Determine the [X, Y] coordinate at the center of the cell enclosing the given text.  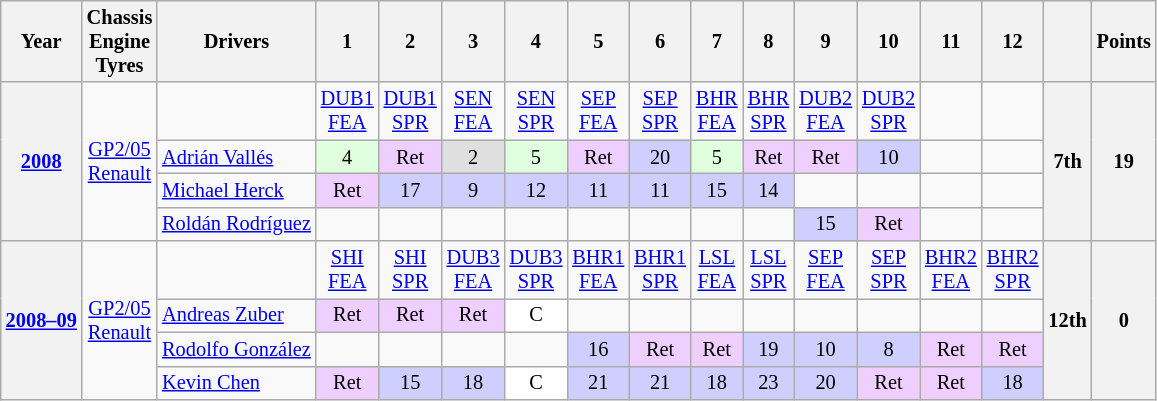
0 [1124, 320]
23 [769, 383]
12th [1068, 320]
DUB3SPR [536, 270]
DUB2FEA [826, 111]
SHIFEA [348, 270]
BHR1SPR [660, 270]
Adrián Vallés [236, 157]
BHR2SPR [1013, 270]
BHR1FEA [598, 270]
DUB2SPR [888, 111]
DUB1FEA [348, 111]
Kevin Chen [236, 383]
SENFEA [474, 111]
BHRSPR [769, 111]
3 [474, 41]
BHRFEA [717, 111]
Michael Herck [236, 190]
Andreas Zuber [236, 315]
2008–09 [42, 320]
DUB1SPR [410, 111]
7 [717, 41]
Drivers [236, 41]
Roldán Rodríguez [236, 224]
6 [660, 41]
16 [598, 349]
1 [348, 41]
17 [410, 190]
LSLSPR [769, 270]
Rodolfo González [236, 349]
SHISPR [410, 270]
Points [1124, 41]
LSLFEA [717, 270]
BHR2FEA [951, 270]
2008 [42, 162]
SENSPR [536, 111]
ChassisEngineTyres [120, 41]
7th [1068, 162]
DUB3FEA [474, 270]
14 [769, 190]
Year [42, 41]
